From the cell containing the given text, extract its center point as (X, Y) coordinate. 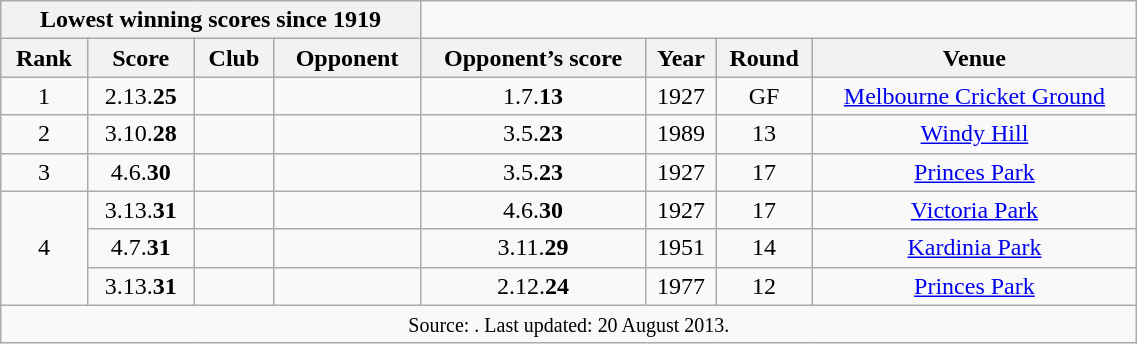
Opponent’s score (532, 58)
Windy Hill (974, 134)
1989 (681, 134)
3.10.28 (140, 134)
Kardinia Park (974, 248)
1977 (681, 286)
Round (764, 58)
4 (44, 248)
13 (764, 134)
2.12.24 (532, 286)
1.7.13 (532, 96)
3 (44, 172)
1 (44, 96)
Venue (974, 58)
14 (764, 248)
GF (764, 96)
12 (764, 286)
Source: . Last updated: 20 August 2013. (569, 324)
Club (234, 58)
1951 (681, 248)
Year (681, 58)
4.7.31 (140, 248)
Opponent (348, 58)
Lowest winning scores since 1919 (211, 20)
Rank (44, 58)
Score (140, 58)
Victoria Park (974, 210)
2.13.25 (140, 96)
Melbourne Cricket Ground (974, 96)
2 (44, 134)
3.11.29 (532, 248)
